Scan for the cell matching the given text and deliver its (X, Y) coordinate at center. 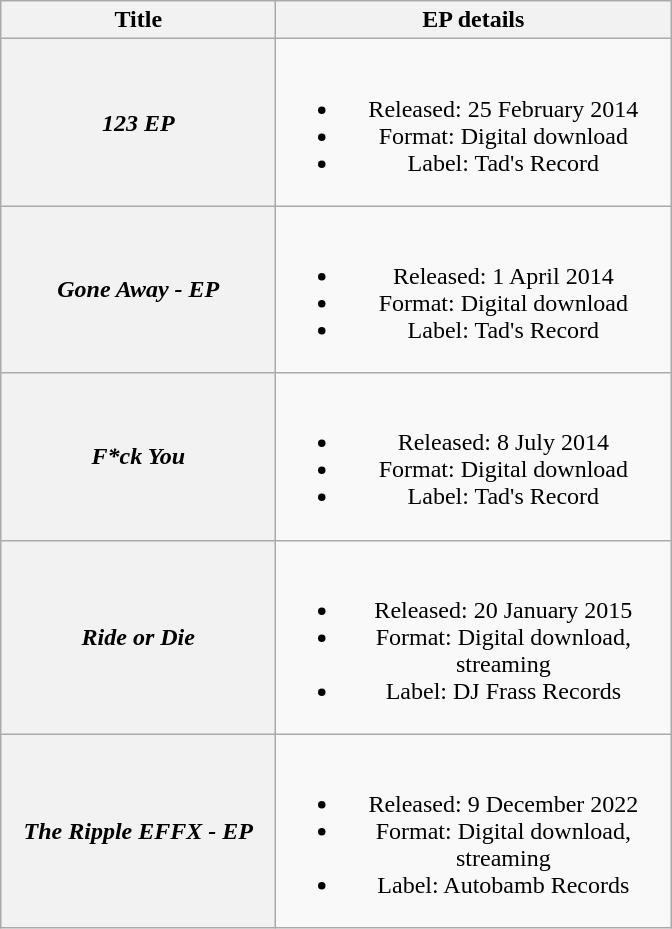
Title (138, 20)
Released: 8 July 2014Format: Digital downloadLabel: Tad's Record (474, 456)
Released: 1 April 2014Format: Digital downloadLabel: Tad's Record (474, 290)
Released: 25 February 2014Format: Digital downloadLabel: Tad's Record (474, 122)
F*ck You (138, 456)
123 EP (138, 122)
Gone Away - EP (138, 290)
Ride or Die (138, 637)
Released: 20 January 2015Format: Digital download, streamingLabel: DJ Frass Records (474, 637)
The Ripple EFFX - EP (138, 831)
Released: 9 December 2022Format: Digital download, streamingLabel: Autobamb Records (474, 831)
EP details (474, 20)
